Pinpoint the cell where the given text exists, returning its [X, Y] midpoint coordinate. 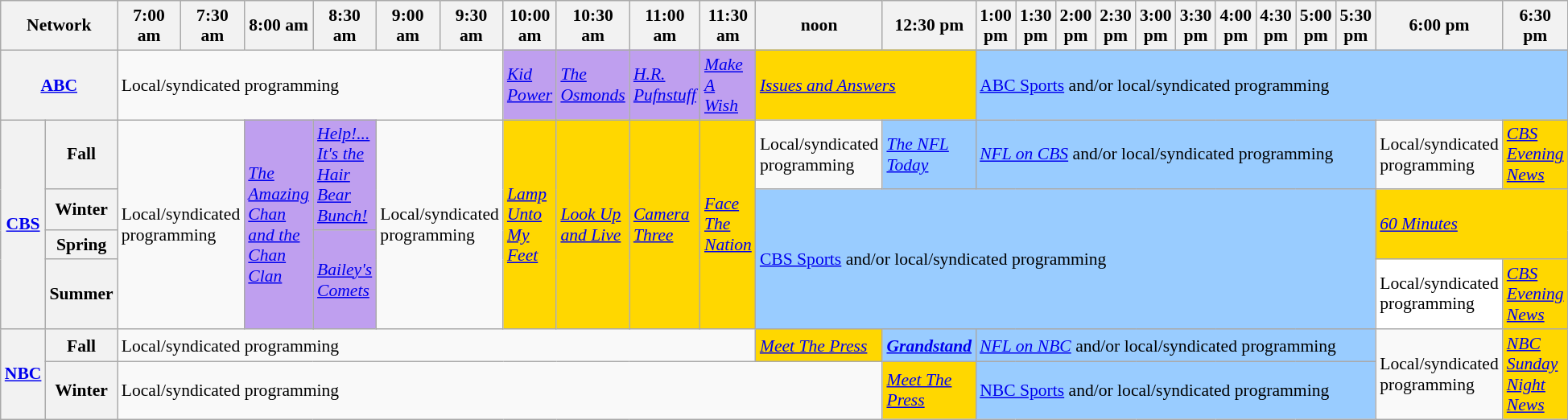
60 Minutes [1471, 225]
11:30 am [728, 26]
4:30 pm [1276, 26]
1:00 pm [996, 26]
The Osmonds [592, 85]
3:00 pm [1156, 26]
Bailey's Comets [345, 280]
5:30 pm [1356, 26]
Spring [80, 245]
NFL on NBC and/or local/syndicated programming [1175, 346]
Grandstand [929, 346]
The NFL Today [929, 154]
9:30 am [472, 26]
2:00 pm [1076, 26]
Summer [80, 294]
NBC Sports and/or local/syndicated programming [1175, 391]
Issues and Answers [866, 85]
The Amazing Chan and the Chan Clan [279, 224]
NBC Sunday Night News [1536, 374]
8:30 am [345, 26]
11:00 am [665, 26]
CBS [23, 224]
Face The Nation [728, 224]
6:30 pm [1536, 26]
12:30 pm [929, 26]
5:00 pm [1316, 26]
Kid Power [530, 85]
Camera Three [665, 224]
ABC Sports and/or local/syndicated programming [1272, 85]
Help!... It's the Hair Bear Bunch! [345, 175]
9:00 am [407, 26]
2:30 pm [1116, 26]
Network [60, 26]
10:30 am [592, 26]
3:30 pm [1196, 26]
ABC [60, 85]
Make A Wish [728, 85]
Lamp Unto My Feet [530, 224]
8:00 am [279, 26]
7:00 am [150, 26]
10:00 am [530, 26]
NBC [23, 374]
7:30 am [213, 26]
4:00 pm [1236, 26]
noon [819, 26]
Look Up and Live [592, 224]
CBS Sports and/or local/syndicated programming [1066, 259]
6:00 pm [1439, 26]
1:30 pm [1036, 26]
NFL on CBS and/or local/syndicated programming [1175, 154]
H.R. Pufnstuff [665, 85]
